Detect which cell encompasses the target text, then output its [X, Y] center coordinate. 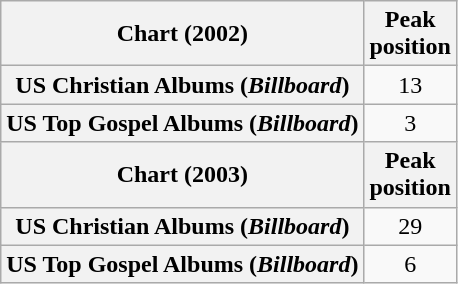
Chart (2003) [182, 174]
Chart (2002) [182, 34]
6 [410, 264]
3 [410, 123]
29 [410, 226]
13 [410, 85]
